Find where the given text appears and provide that cell's center as (X, Y) coordinate. 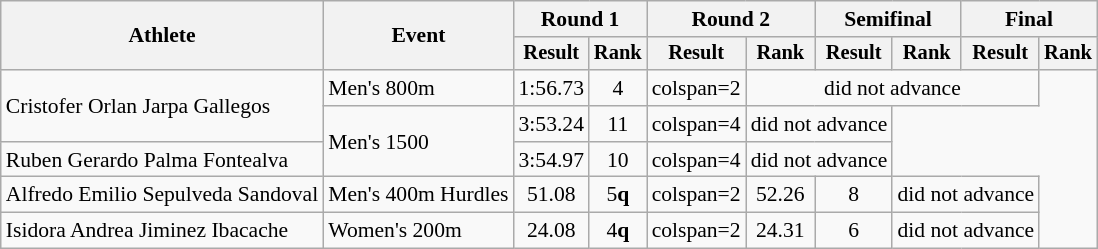
Men's 400m Hurdles (418, 195)
Athlete (162, 36)
3:53.24 (552, 124)
10 (618, 160)
Round 1 (580, 19)
3:54.97 (552, 160)
Men's 800m (418, 88)
51.08 (552, 195)
Semifinal (888, 19)
Cristofer Orlan Jarpa Gallegos (162, 106)
Isidora Andrea Jiminez Ibacache (162, 231)
4q (618, 231)
52.26 (780, 195)
Men's 1500 (418, 142)
11 (618, 124)
Alfredo Emilio Sepulveda Sandoval (162, 195)
8 (854, 195)
5q (618, 195)
Ruben Gerardo Palma Fontealva (162, 160)
24.31 (780, 231)
4 (618, 88)
24.08 (552, 231)
6 (854, 231)
Final (1029, 19)
Event (418, 36)
Round 2 (731, 19)
Women's 200m (418, 231)
1:56.73 (552, 88)
